Locate the cell with the specified text and output its (x, y) center coordinate. 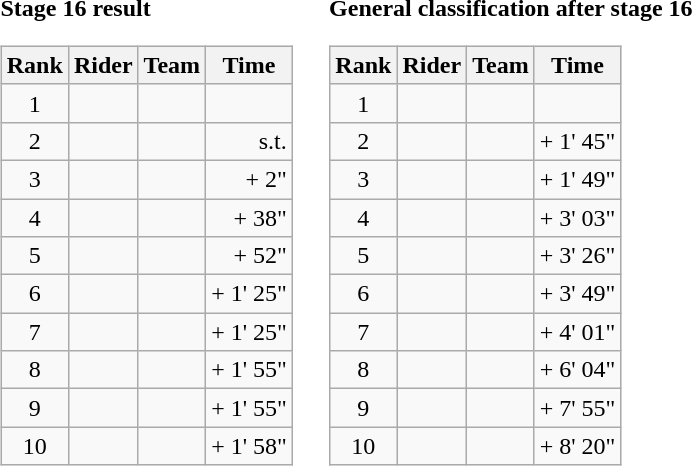
+ 1' 45" (578, 141)
+ 2" (250, 179)
+ 3' 26" (578, 256)
+ 3' 49" (578, 294)
+ 7' 55" (578, 408)
+ 38" (250, 217)
+ 1' 49" (578, 179)
+ 8' 20" (578, 446)
+ 3' 03" (578, 217)
+ 1' 58" (250, 446)
s.t. (250, 141)
+ 4' 01" (578, 332)
+ 52" (250, 256)
+ 6' 04" (578, 370)
